Detect which cell encompasses the target text, then output its (x, y) center coordinate. 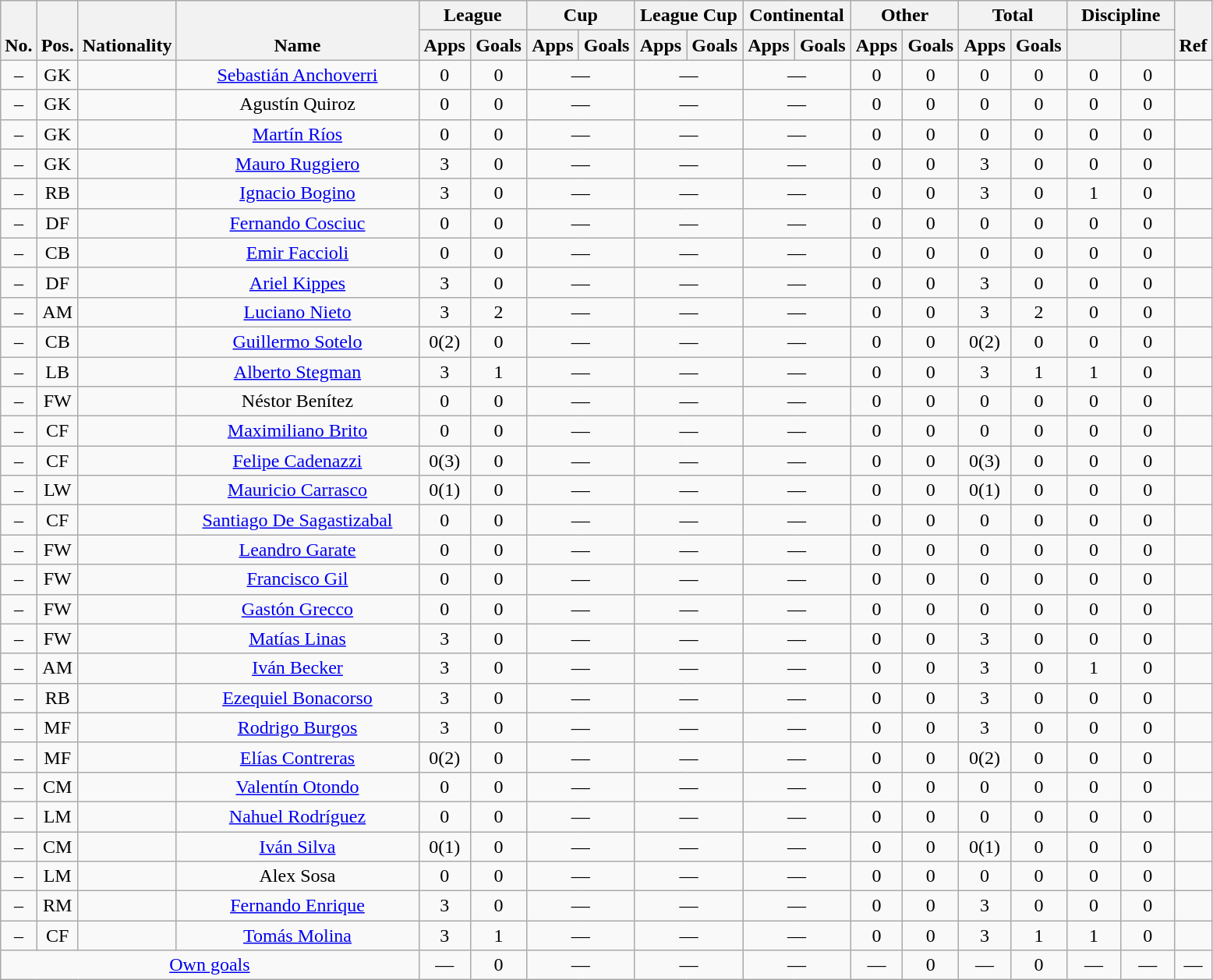
Leandro Garate (298, 550)
LW (58, 490)
Ezequiel Bonacorso (298, 698)
Agustín Quiroz (298, 104)
Total (1013, 16)
Emir Faccioli (298, 253)
Cup (582, 16)
Mauricio Carrasco (298, 490)
Ref (1193, 30)
Sebastián Anchoverri (298, 75)
Alex Sosa (298, 876)
Guillermo Sotelo (298, 341)
League (472, 16)
Gastón Grecco (298, 609)
Elías Contreras (298, 757)
Matías Linas (298, 639)
No. (19, 30)
Name (298, 30)
Nahuel Rodríguez (298, 816)
Francisco Gil (298, 579)
LB (58, 372)
Maximiliano Brito (298, 431)
Iván Silva (298, 846)
Continental (797, 16)
Ariel Kippes (298, 282)
Valentín Otondo (298, 787)
RM (58, 906)
League Cup (689, 16)
Discipline (1121, 16)
Fernando Cosciuc (298, 223)
Iván Becker (298, 668)
Martín Ríos (298, 134)
Tomás Molina (298, 936)
Nationality (127, 30)
Rodrigo Burgos (298, 727)
Fernando Enrique (298, 906)
Pos. (58, 30)
Felipe Cadenazzi (298, 461)
Other (904, 16)
Ignacio Bogino (298, 193)
Alberto Stegman (298, 372)
Mauro Ruggiero (298, 164)
Own goals (210, 965)
Luciano Nieto (298, 312)
Santiago De Sagastizabal (298, 520)
Néstor Benítez (298, 402)
